Locate the cell with the specified text and output its (X, Y) center coordinate. 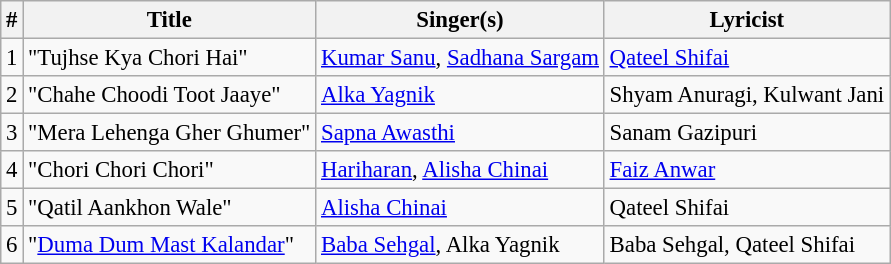
Hariharan, Alisha Chinai (460, 170)
5 (12, 208)
Singer(s) (460, 20)
# (12, 20)
Lyricist (746, 20)
"Tujhse Kya Chori Hai" (170, 58)
"Qatil Aankhon Wale" (170, 208)
Alisha Chinai (460, 208)
Alka Yagnik (460, 95)
Title (170, 20)
"Chori Chori Chori" (170, 170)
4 (12, 170)
Baba Sehgal, Qateel Shifai (746, 245)
"Duma Dum Mast Kalandar" (170, 245)
"Mera Lehenga Gher Ghumer" (170, 133)
"Chahe Choodi Toot Jaaye" (170, 95)
Baba Sehgal, Alka Yagnik (460, 245)
2 (12, 95)
3 (12, 133)
Sanam Gazipuri (746, 133)
6 (12, 245)
Kumar Sanu, Sadhana Sargam (460, 58)
Sapna Awasthi (460, 133)
Faiz Anwar (746, 170)
Shyam Anuragi, Kulwant Jani (746, 95)
1 (12, 58)
